For the text-containing cell, return its midpoint in (x, y) coordinate format. 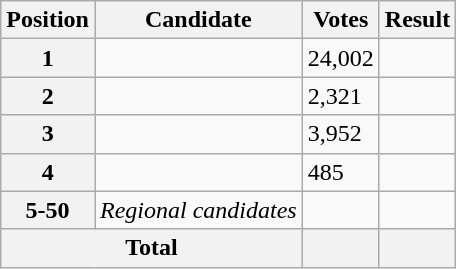
485 (340, 172)
5-50 (48, 210)
Result (417, 20)
4 (48, 172)
Regional candidates (198, 210)
1 (48, 58)
Total (152, 248)
Votes (340, 20)
3 (48, 134)
Position (48, 20)
2,321 (340, 96)
3,952 (340, 134)
2 (48, 96)
Candidate (198, 20)
24,002 (340, 58)
